Identify which cell holds the provided text, then report its (X, Y) central coordinate. 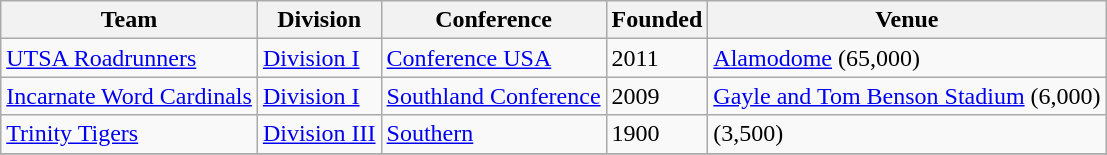
Founded (657, 20)
1900 (657, 134)
Conference (494, 20)
Southland Conference (494, 96)
2009 (657, 96)
Gayle and Tom Benson Stadium (6,000) (907, 96)
Alamodome (65,000) (907, 58)
(3,500) (907, 134)
Division III (319, 134)
2011 (657, 58)
Division (319, 20)
UTSA Roadrunners (130, 58)
Conference USA (494, 58)
Trinity Tigers (130, 134)
Southern (494, 134)
Team (130, 20)
Venue (907, 20)
Incarnate Word Cardinals (130, 96)
